Output the [x, y] coordinate of the center of the cell containing the given text.  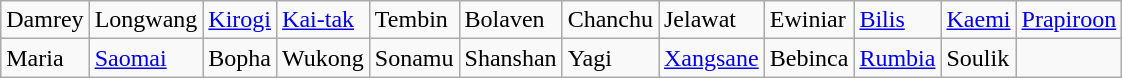
Bolaven [510, 20]
Kai-tak [324, 20]
Bopha [240, 58]
Yagi [610, 58]
Bilis [898, 20]
Kirogi [240, 20]
Soulik [978, 58]
Ewiniar [809, 20]
Chanchu [610, 20]
Damrey [45, 20]
Maria [45, 58]
Longwang [146, 20]
Jelawat [711, 20]
Prapiroon [1069, 20]
Shanshan [510, 58]
Saomai [146, 58]
Tembin [414, 20]
Xangsane [711, 58]
Kaemi [978, 20]
Bebinca [809, 58]
Rumbia [898, 58]
Sonamu [414, 58]
Wukong [324, 58]
